Output the [X, Y] coordinate of the center of the cell containing the given text.  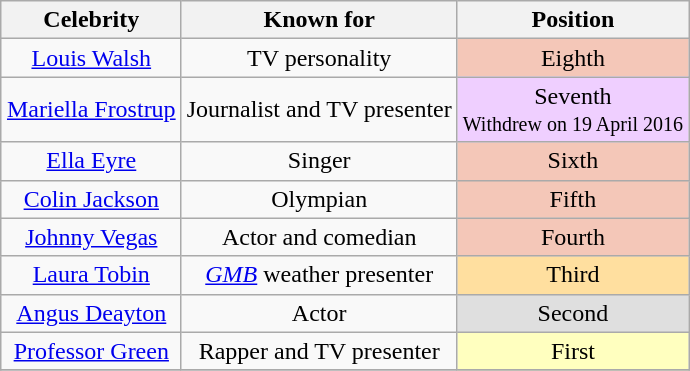
TV personality [319, 58]
Journalist and TV presenter [319, 110]
Mariella Frostrup [91, 110]
Rapper and TV presenter [319, 351]
Actor and comedian [319, 237]
Angus Deayton [91, 313]
Professor Green [91, 351]
Colin Jackson [91, 199]
Fifth [572, 199]
Third [572, 275]
First [572, 351]
Seventh Withdrew on 19 April 2016 [572, 110]
Known for [319, 20]
Sixth [572, 161]
Ella Eyre [91, 161]
Fourth [572, 237]
Position [572, 20]
Singer [319, 161]
Second [572, 313]
Laura Tobin [91, 275]
Olympian [319, 199]
Eighth [572, 58]
Celebrity [91, 20]
GMB weather presenter [319, 275]
Johnny Vegas [91, 237]
Louis Walsh [91, 58]
Actor [319, 313]
